Capture the cell that displays the provided text and extract its (X, Y) central coordinate. 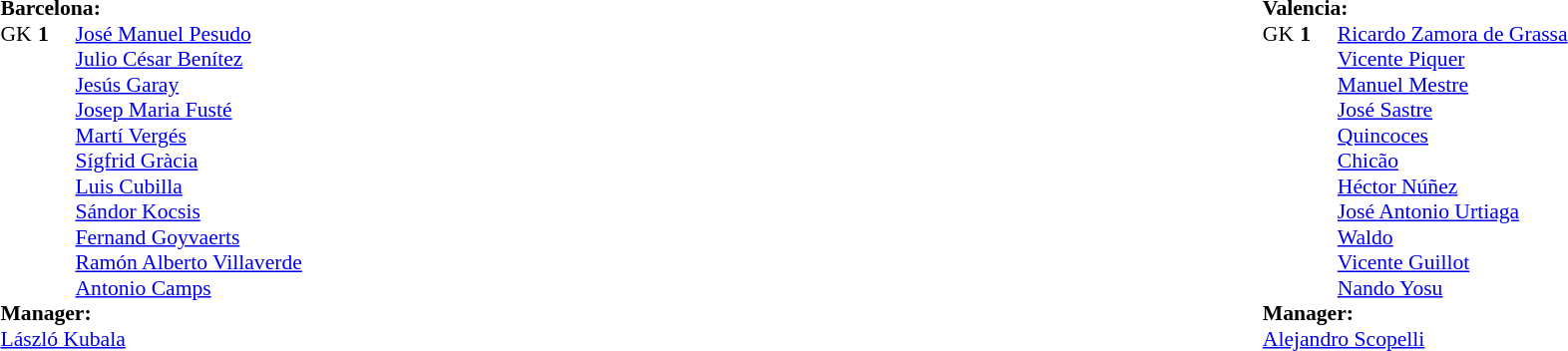
Fernand Goyvaerts (190, 237)
Quincoces (1452, 136)
Ramón Alberto Villaverde (190, 262)
Héctor Núñez (1452, 186)
José Antonio Urtiaga (1452, 212)
Julio César Benítez (190, 59)
Vicente Piquer (1452, 59)
Antonio Camps (190, 288)
Nando Yosu (1452, 288)
Ricardo Zamora de Grassa (1452, 34)
Josep Maria Fusté (190, 111)
Martí Vergés (190, 136)
Sándor Kocsis (190, 212)
Waldo (1452, 237)
Jesús Garay (190, 85)
José Sastre (1452, 111)
José Manuel Pesudo (190, 34)
Sígfrid Gràcia (190, 161)
Chicão (1452, 161)
Vicente Guillot (1452, 262)
Manuel Mestre (1452, 85)
Luis Cubilla (190, 186)
